Scan for the cell matching the given text and deliver its [x, y] coordinate at center. 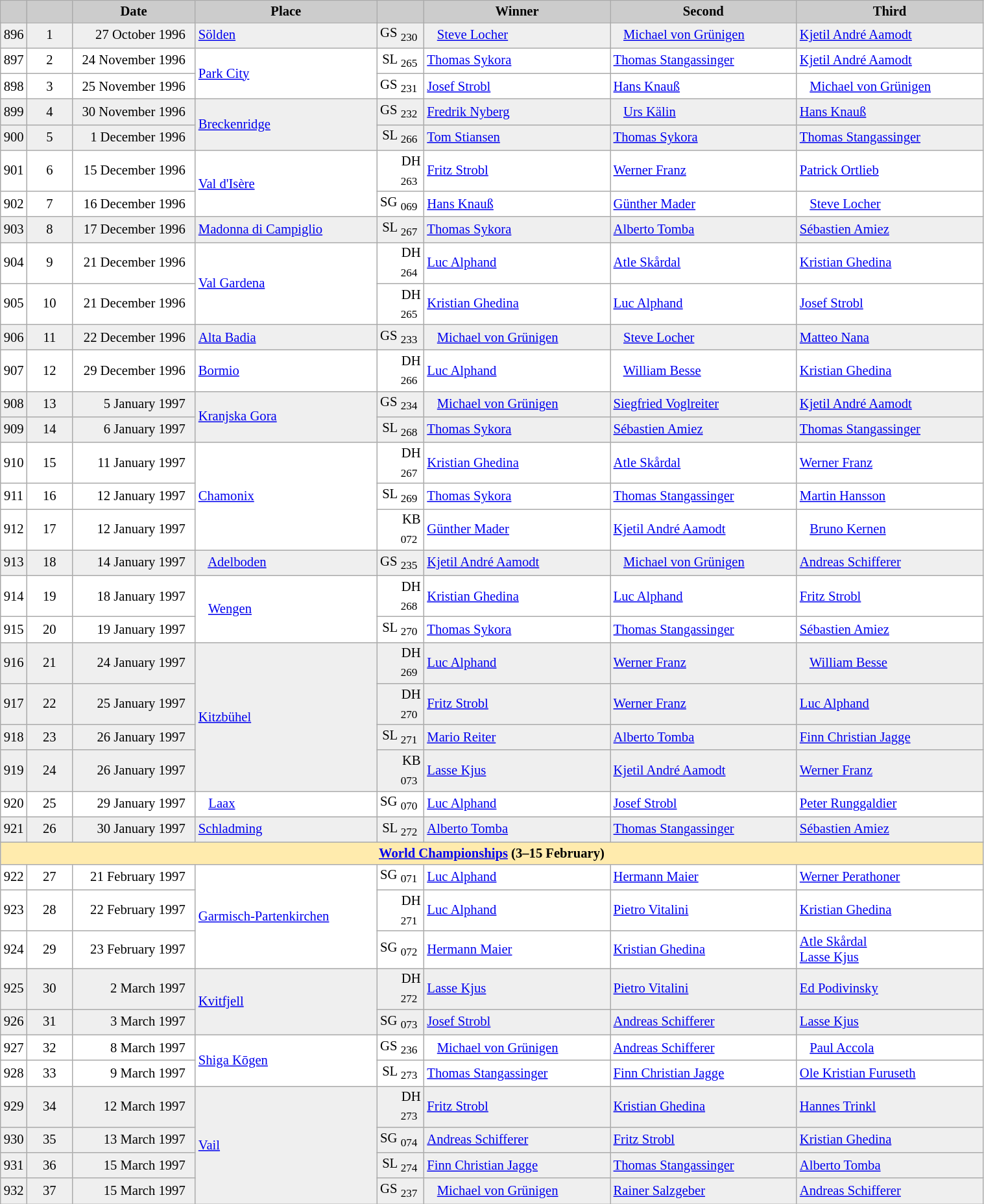
SG 069 [401, 204]
903 [14, 230]
27 [49, 877]
SG 071 [401, 877]
920 [14, 803]
33 [49, 1073]
Siegfried Voglreiter [703, 403]
Rainer Salzgeber [703, 1191]
Kvitfjell [286, 1002]
GS 234 [401, 403]
Kitzbühel [286, 717]
924 [14, 949]
2 [49, 61]
6 [49, 170]
Madonna di Campiglio [286, 230]
14 [49, 429]
11 [49, 337]
926 [14, 1022]
19 [49, 596]
13 [49, 403]
896 [14, 35]
925 [14, 989]
Third [890, 11]
904 [14, 262]
25 January 1997 [134, 703]
12 March 1997 [134, 1107]
Hannes Trinkl [890, 1107]
909 [14, 429]
907 [14, 370]
DH 264 [401, 262]
26 [49, 829]
Martin Hansson [890, 496]
14 January 1997 [134, 563]
922 [14, 877]
23 February 1997 [134, 949]
Matteo Nana [890, 337]
DH 263 [401, 170]
SL 270 [401, 629]
11 January 1997 [134, 463]
917 [14, 703]
Vail [286, 1145]
906 [14, 337]
1 [49, 35]
910 [14, 463]
Garmisch-Partenkirchen [286, 916]
DH 271 [401, 909]
20 [49, 629]
15 [49, 463]
SL 265 [401, 61]
SL 271 [401, 737]
25 November 1996 [134, 86]
Mario Reiter [516, 737]
923 [14, 909]
DH 265 [401, 304]
Place [286, 11]
5 [49, 138]
31 [49, 1022]
World Championships (3–15 February) [492, 853]
21 February 1997 [134, 877]
28 [49, 909]
2 March 1997 [134, 989]
GS 235 [401, 563]
SL 266 [401, 138]
29 December 1996 [134, 370]
Breckenridge [286, 125]
SG 074 [401, 1139]
Kranjska Gora [286, 416]
Tom Stiansen [516, 138]
Ed Podivinsky [890, 989]
Peter Runggaldier [890, 803]
Val Gardena [286, 283]
Adelboden [286, 563]
37 [49, 1191]
SG 073 [401, 1022]
8 [49, 230]
24 [49, 771]
912 [14, 529]
928 [14, 1073]
SL 267 [401, 230]
17 [49, 529]
897 [14, 61]
SL 274 [401, 1165]
DH 272 [401, 989]
Alta Badia [286, 337]
19 January 1997 [134, 629]
Bruno Kernen [890, 529]
1 December 1996 [134, 138]
SL 273 [401, 1073]
DH 270 [401, 703]
36 [49, 1165]
SG 072 [401, 949]
32 [49, 1047]
10 [49, 304]
SG 070 [401, 803]
Park City [286, 74]
KB 073 [401, 771]
SL 268 [401, 429]
29 January 1997 [134, 803]
25 [49, 803]
GS 236 [401, 1047]
GS 230 [401, 35]
Schladming [286, 829]
29 [49, 949]
24 November 1996 [134, 61]
Second [703, 11]
Chamonix [286, 496]
Patrick Ortlieb [890, 170]
21 [49, 663]
15 December 1996 [134, 170]
DH 268 [401, 596]
899 [14, 112]
Urs Kälin [703, 112]
30 November 1996 [134, 112]
22 February 1997 [134, 909]
DH 273 [401, 1107]
GS 237 [401, 1191]
908 [14, 403]
16 December 1996 [134, 204]
911 [14, 496]
22 December 1996 [134, 337]
929 [14, 1107]
SL 272 [401, 829]
Winner [516, 11]
22 [49, 703]
27 October 1996 [134, 35]
919 [14, 771]
Fredrik Nyberg [516, 112]
Shiga Kōgen [286, 1060]
Laax [286, 803]
17 December 1996 [134, 230]
GS 233 [401, 337]
916 [14, 663]
Val d'Isère [286, 183]
Wengen [286, 608]
Paul Accola [890, 1047]
16 [49, 496]
931 [14, 1165]
DH 267 [401, 463]
9 [49, 262]
Date [134, 11]
Werner Perathoner [890, 877]
12 [49, 370]
DH 269 [401, 663]
18 [49, 563]
3 [49, 86]
23 [49, 737]
902 [14, 204]
4 [49, 112]
KB 072 [401, 529]
915 [14, 629]
24 January 1997 [134, 663]
913 [14, 563]
901 [14, 170]
930 [14, 1139]
914 [14, 596]
Ole Kristian Furuseth [890, 1073]
GS 231 [401, 86]
932 [14, 1191]
DH 266 [401, 370]
7 [49, 204]
GS 232 [401, 112]
8 March 1997 [134, 1047]
30 [49, 989]
918 [14, 737]
Sölden [286, 35]
34 [49, 1107]
30 January 1997 [134, 829]
905 [14, 304]
3 March 1997 [134, 1022]
927 [14, 1047]
921 [14, 829]
Bormio [286, 370]
SL 269 [401, 496]
18 January 1997 [134, 596]
35 [49, 1139]
9 March 1997 [134, 1073]
5 January 1997 [134, 403]
900 [14, 138]
898 [14, 86]
13 March 1997 [134, 1139]
6 January 1997 [134, 429]
Atle Skårdal Lasse Kjus [890, 949]
